Pinpoint the cell where the given text exists, returning its (X, Y) midpoint coordinate. 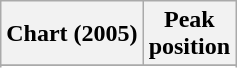
Peakposition (189, 34)
Chart (2005) (72, 34)
